Scan for the cell matching the given text and deliver its [X, Y] coordinate at center. 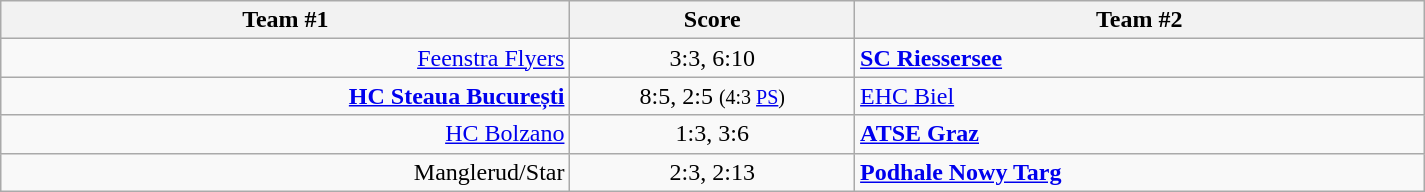
Team #2 [1140, 20]
SC Riessersee [1140, 58]
ATSE Graz [1140, 134]
2:3, 2:13 [712, 172]
Podhale Nowy Targ [1140, 172]
EHC Biel [1140, 96]
1:3, 3:6 [712, 134]
8:5, 2:5 (4:3 PS) [712, 96]
Team #1 [286, 20]
HC Steaua București [286, 96]
Feenstra Flyers [286, 58]
Manglerud/Star [286, 172]
3:3, 6:10 [712, 58]
Score [712, 20]
HC Bolzano [286, 134]
